Provide the (X, Y) coordinate of the cell's center where the given text is located.  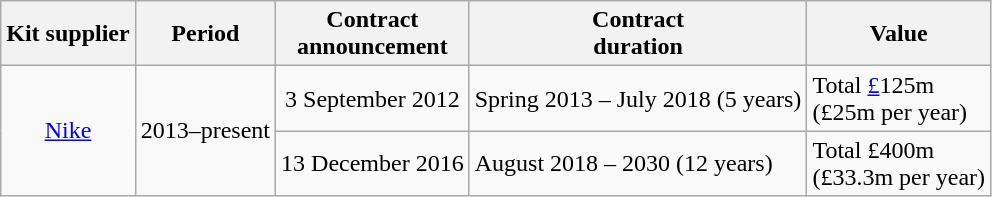
Value (899, 34)
Spring 2013 – July 2018 (5 years) (638, 98)
Contractannouncement (373, 34)
Total £400m(£33.3m per year) (899, 164)
August 2018 – 2030 (12 years) (638, 164)
13 December 2016 (373, 164)
Total £125m(£25m per year) (899, 98)
Contractduration (638, 34)
Kit supplier (68, 34)
Period (205, 34)
Nike (68, 131)
3 September 2012 (373, 98)
2013–present (205, 131)
